Identify which cell holds the provided text, then report its [x, y] central coordinate. 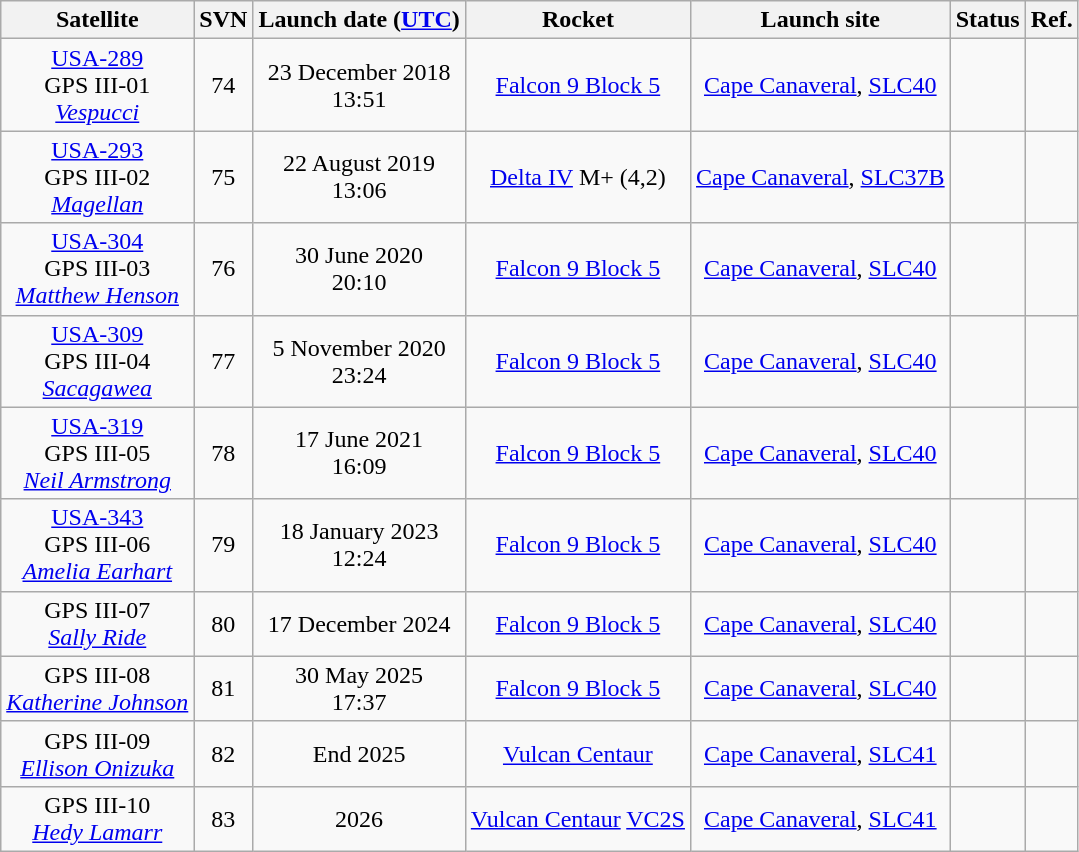
Vulcan Centaur [578, 754]
Status [988, 20]
17 June 202116:09 [359, 453]
83 [224, 818]
80 [224, 624]
End 2025 [359, 754]
USA-293GPS III-02Magellan [98, 177]
5 November 202023:24 [359, 361]
GPS III-10Hedy Lamarr [98, 818]
2026 [359, 818]
23 December 2018 13:51 [359, 85]
81 [224, 688]
USA-319GPS III-05Neil Armstrong [98, 453]
USA-309GPS III-04Sacagawea [98, 361]
17 December 2024 [359, 624]
30 June 2020 20:10 [359, 269]
78 [224, 453]
USA-304GPS III-03Matthew Henson [98, 269]
Launch date (UTC) [359, 20]
Cape Canaveral, SLC37B [820, 177]
74 [224, 85]
30 May 202517:37 [359, 688]
18 January 202312:24 [359, 545]
GPS III-09Ellison Onizuka [98, 754]
GPS III-07Sally Ride [98, 624]
GPS III-08Katherine Johnson [98, 688]
Rocket [578, 20]
Vulcan Centaur VC2S [578, 818]
77 [224, 361]
Ref. [1052, 20]
75 [224, 177]
USA-343GPS III-06Amelia Earhart [98, 545]
USA-289GPS III-01Vespucci [98, 85]
79 [224, 545]
22 August 2019 13:06 [359, 177]
76 [224, 269]
Launch site [820, 20]
Delta IV M+ (4,2) [578, 177]
Satellite [98, 20]
82 [224, 754]
SVN [224, 20]
